Pinpoint the cell where the given text exists, returning its (X, Y) midpoint coordinate. 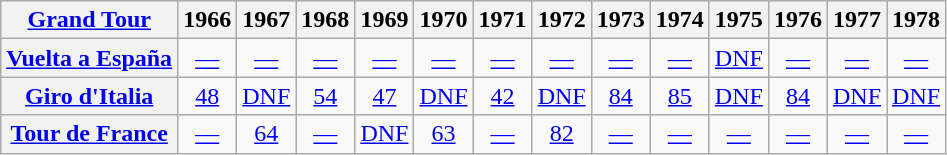
1969 (384, 20)
48 (208, 96)
1966 (208, 20)
1974 (680, 20)
54 (326, 96)
1977 (856, 20)
Grand Tour (90, 20)
Vuelta a España (90, 58)
1978 (916, 20)
1976 (798, 20)
1975 (738, 20)
1970 (444, 20)
47 (384, 96)
85 (680, 96)
64 (266, 134)
Giro d'Italia (90, 96)
Tour de France (90, 134)
42 (502, 96)
1972 (562, 20)
1968 (326, 20)
1971 (502, 20)
1967 (266, 20)
82 (562, 134)
63 (444, 134)
1973 (620, 20)
